From the cell containing the given text, extract its center point as [X, Y] coordinate. 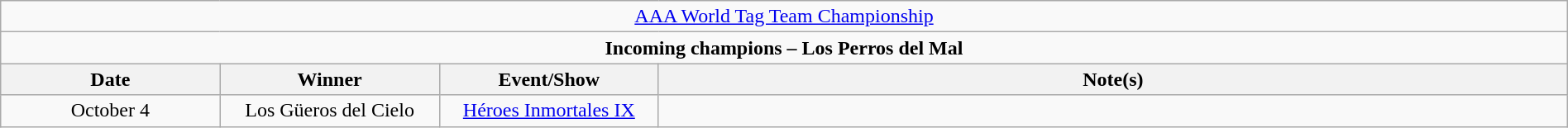
October 4 [111, 111]
Los Güeros del Cielo [329, 111]
Date [111, 79]
Héroes Inmortales IX [549, 111]
AAA World Tag Team Championship [784, 17]
Incoming champions – Los Perros del Mal [784, 48]
Event/Show [549, 79]
Winner [329, 79]
Note(s) [1113, 79]
